Scan for the cell matching the given text and deliver its (X, Y) coordinate at center. 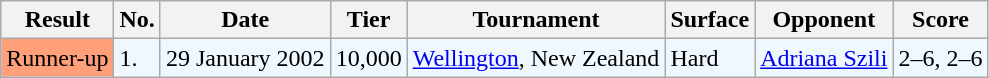
Opponent (824, 20)
Tournament (536, 20)
2–6, 2–6 (940, 58)
Adriana Szili (824, 58)
29 January 2002 (245, 58)
Tier (368, 20)
1. (137, 58)
Score (940, 20)
No. (137, 20)
Wellington, New Zealand (536, 58)
Result (58, 20)
10,000 (368, 58)
Surface (710, 20)
Date (245, 20)
Hard (710, 58)
Runner-up (58, 58)
